Return (x, y) of the center of cell containing provided text 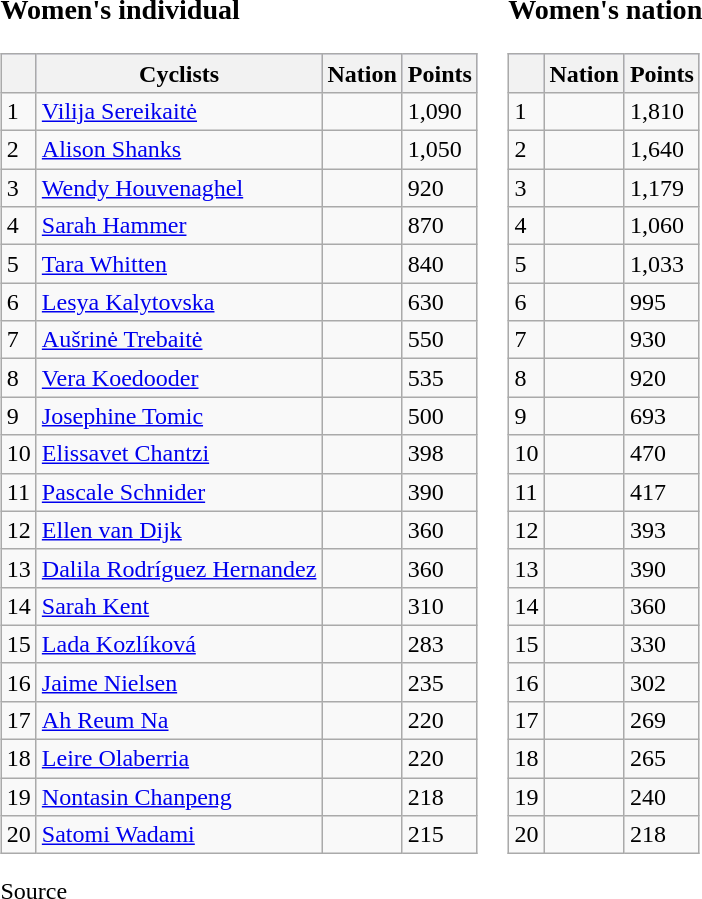
930 (662, 340)
417 (662, 492)
Elissavet Chantzi (179, 454)
269 (662, 720)
Satomi Wadami (179, 835)
240 (662, 797)
393 (662, 530)
Sarah Kent (179, 606)
1,060 (662, 226)
Josephine Tomic (179, 416)
840 (440, 264)
398 (440, 454)
550 (440, 340)
235 (440, 682)
265 (662, 759)
310 (440, 606)
Tara Whitten (179, 264)
870 (440, 226)
1,033 (662, 264)
1,640 (662, 150)
Cyclists (179, 73)
Ah Reum Na (179, 720)
330 (662, 644)
995 (662, 302)
Wendy Houvenaghel (179, 188)
Vilija Sereikaitė (179, 111)
215 (440, 835)
500 (440, 416)
Lesya Kalytovska (179, 302)
Aušrinė Trebaitė (179, 340)
Lada Kozlíková (179, 644)
535 (440, 378)
1,810 (662, 111)
470 (662, 454)
Leire Olaberria (179, 759)
630 (440, 302)
Ellen van Dijk (179, 530)
Nontasin Chanpeng (179, 797)
693 (662, 416)
Sarah Hammer (179, 226)
1,090 (440, 111)
Dalila Rodríguez Hernandez (179, 568)
1,179 (662, 188)
Jaime Nielsen (179, 682)
302 (662, 682)
283 (440, 644)
Vera Koedooder (179, 378)
Alison Shanks (179, 150)
1,050 (440, 150)
Pascale Schnider (179, 492)
